For the text-containing cell, return its midpoint in [X, Y] coordinate format. 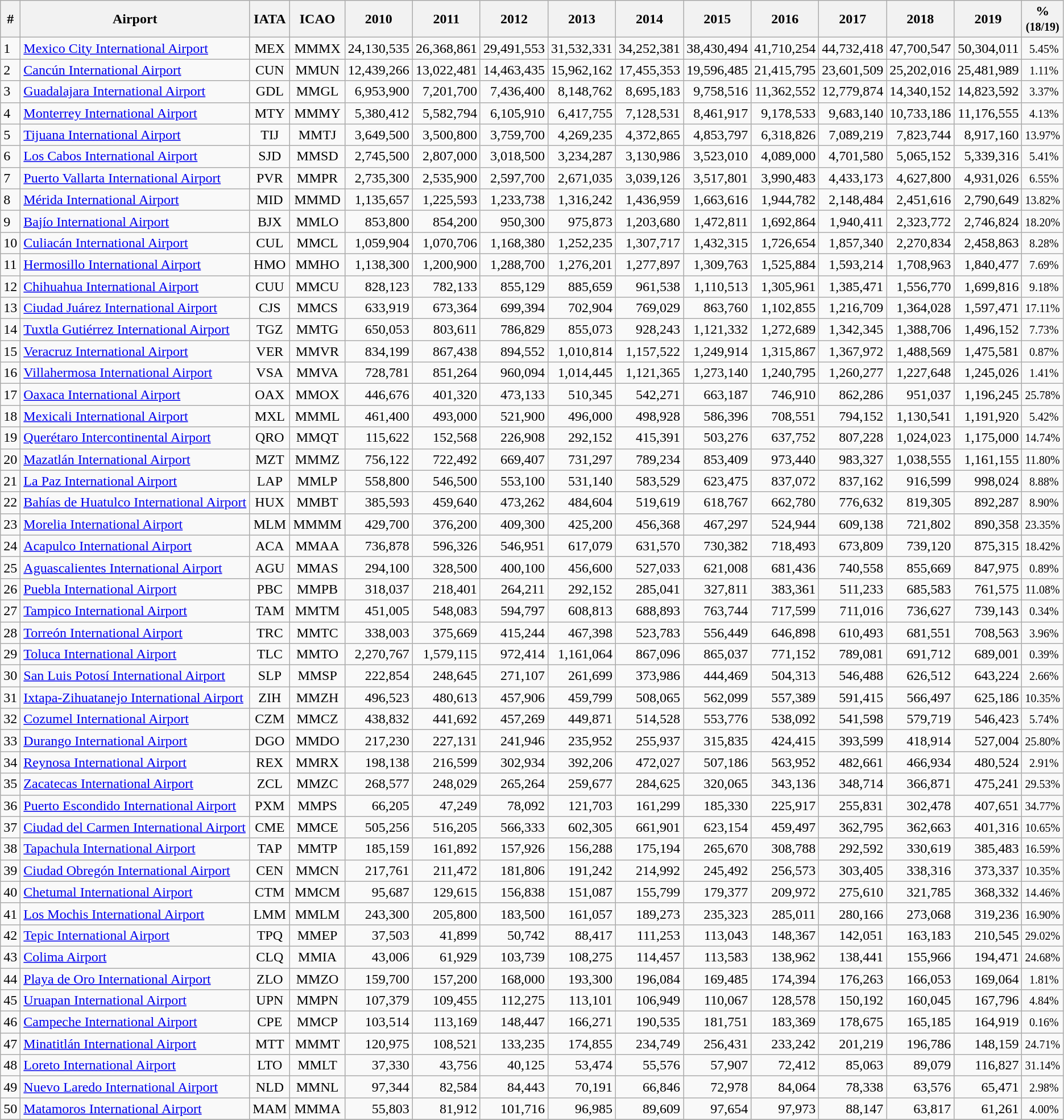
302,478 [920, 806]
461,400 [379, 416]
MMTC [317, 633]
10 [10, 243]
Puerto Vallarta International Airport [135, 178]
558,800 [379, 481]
1,121,332 [718, 330]
8 [10, 200]
IATA [270, 19]
157,200 [446, 978]
519,619 [649, 503]
2011 [446, 19]
2018 [920, 19]
1,200,900 [446, 264]
Mazatlán International Airport [135, 459]
376,200 [446, 524]
0.39% [1043, 654]
151,087 [581, 892]
3,649,500 [379, 135]
112,275 [514, 1001]
78,338 [853, 1087]
MMZH [317, 698]
Playa de Oro International Airport [135, 978]
1,663,616 [718, 200]
22 [10, 503]
11,362,552 [785, 92]
609,138 [853, 524]
150,192 [853, 1001]
2017 [853, 19]
457,269 [514, 719]
5.42% [1043, 416]
MMML [317, 416]
Reynosa International Airport [135, 762]
189,273 [649, 914]
736,627 [920, 611]
14.74% [1043, 438]
SLP [270, 676]
160,045 [920, 1001]
111,253 [649, 935]
1,488,569 [920, 351]
265,264 [514, 784]
717,599 [785, 611]
0.16% [1043, 1022]
97,654 [718, 1109]
13,022,481 [446, 70]
415,391 [649, 438]
3,517,801 [718, 178]
373,337 [988, 870]
190,535 [649, 1022]
538,092 [785, 719]
368,332 [988, 892]
1,225,593 [446, 200]
103,739 [514, 957]
2,148,484 [853, 200]
148,447 [514, 1022]
255,937 [649, 741]
1,316,242 [581, 200]
72,978 [718, 1087]
47,700,547 [920, 48]
9 [10, 221]
MMQT [317, 438]
510,345 [581, 395]
3,039,126 [649, 178]
Ixtapa-Zihuatanejo International Airport [135, 698]
259,677 [581, 784]
181,751 [718, 1022]
761,575 [988, 589]
2019 [988, 19]
507,186 [718, 762]
2,746,824 [988, 221]
12,439,266 [379, 70]
13.82% [1043, 200]
31 [10, 698]
2010 [379, 19]
MMCP [317, 1022]
Torreón International Airport [135, 633]
166,053 [920, 978]
255,831 [853, 806]
702,904 [581, 308]
120,975 [379, 1044]
1,024,023 [920, 438]
34.77% [1043, 806]
320,065 [718, 784]
3,018,500 [514, 156]
415,244 [514, 633]
1.11% [1043, 70]
CEN [270, 870]
Airport [135, 19]
15,962,162 [581, 70]
Puerto Escondido International Airport [135, 806]
837,072 [785, 481]
1,367,972 [853, 351]
786,829 [514, 330]
739,120 [920, 546]
218,401 [446, 589]
4,269,235 [581, 135]
1,288,700 [514, 264]
424,415 [785, 741]
168,000 [514, 978]
VSA [270, 373]
Hermosillo International Airport [135, 264]
1,840,477 [988, 264]
MMSP [317, 676]
15 [10, 351]
853,800 [379, 221]
Tijuana International Airport [135, 135]
MID [270, 200]
167,796 [988, 1001]
61,929 [446, 957]
ZCL [270, 784]
MMCS [317, 308]
MZT [270, 459]
516,205 [446, 827]
618,767 [718, 503]
746,910 [785, 395]
457,906 [514, 698]
633,919 [379, 308]
ACA [270, 546]
847,975 [988, 567]
41,710,254 [785, 48]
11.80% [1043, 459]
Toluca International Airport [135, 654]
Tuxtla Gutiérrez International Airport [135, 330]
1,364,028 [920, 308]
6,318,826 [785, 135]
4,433,173 [853, 178]
ICAO [317, 19]
1,227,648 [920, 373]
3,130,986 [649, 156]
29 [10, 654]
MMLP [317, 481]
MMMZ [317, 459]
484,604 [581, 503]
508,065 [649, 698]
961,538 [649, 286]
55,576 [649, 1065]
1,138,300 [379, 264]
739,143 [988, 611]
319,236 [988, 914]
201,219 [853, 1044]
853,409 [718, 459]
34,252,381 [649, 48]
Zacatecas International Airport [135, 784]
1,059,904 [379, 243]
29.53% [1043, 784]
4,701,580 [853, 156]
562,099 [718, 698]
183,369 [785, 1022]
557,389 [785, 698]
MMMY [317, 113]
1,233,738 [514, 200]
854,200 [446, 221]
459,640 [446, 503]
459,799 [581, 698]
527,004 [988, 741]
31.14% [1043, 1065]
MMCL [317, 243]
892,287 [988, 503]
Nuevo Laredo International Airport [135, 1087]
5,582,794 [446, 113]
217,230 [379, 741]
771,152 [785, 654]
708,563 [988, 633]
30 [10, 676]
972,414 [514, 654]
61,261 [988, 1109]
142,051 [853, 935]
LAP [270, 481]
1,305,961 [785, 286]
1,252,235 [581, 243]
807,228 [853, 438]
ZLO [270, 978]
114,457 [649, 957]
MTY [270, 113]
%(18/19) [1043, 19]
594,797 [514, 611]
681,551 [920, 633]
PXM [270, 806]
65,471 [988, 1087]
1,014,445 [581, 373]
1,110,513 [718, 286]
863,760 [718, 308]
5,380,412 [379, 113]
689,001 [988, 654]
19 [10, 438]
1,102,855 [785, 308]
1,579,115 [446, 654]
1,191,920 [988, 416]
521,900 [514, 416]
1,699,816 [988, 286]
691,712 [920, 654]
6,105,910 [514, 113]
3,990,483 [785, 178]
2.91% [1043, 762]
1,597,471 [988, 308]
40 [10, 892]
MMDO [317, 741]
23 [10, 524]
148,367 [785, 935]
110,067 [718, 1001]
728,781 [379, 373]
928,243 [649, 330]
Loreto International Airport [135, 1065]
271,107 [514, 676]
467,398 [581, 633]
Durango International Airport [135, 741]
23,601,509 [853, 70]
Querétaro Intercontinental Airport [135, 438]
Bahías de Huatulco International Airport [135, 503]
789,081 [853, 654]
2013 [581, 19]
1.81% [1043, 978]
1,130,541 [920, 416]
851,264 [446, 373]
159,700 [379, 978]
736,878 [379, 546]
493,000 [446, 416]
8.28% [1043, 243]
321,785 [920, 892]
2,451,616 [920, 200]
5,339,316 [988, 156]
241,946 [514, 741]
18 [10, 416]
248,029 [446, 784]
302,934 [514, 762]
245,492 [718, 870]
5.74% [1043, 719]
MMLM [317, 914]
Minatitlán International Airport [135, 1044]
4,372,865 [649, 135]
7,089,219 [853, 135]
107,379 [379, 1001]
1,196,245 [988, 395]
556,449 [718, 633]
385,593 [379, 503]
66,846 [649, 1087]
318,037 [379, 589]
1,203,680 [649, 221]
21 [10, 481]
2,270,834 [920, 243]
169,485 [718, 978]
MMMX [317, 48]
Ciudad Obregón International Airport [135, 870]
PBC [270, 589]
6,953,900 [379, 92]
ZIH [270, 698]
400,100 [514, 567]
718,493 [785, 546]
50,742 [514, 935]
243,300 [379, 914]
1,273,140 [718, 373]
1,135,657 [379, 200]
23.35% [1043, 524]
2012 [514, 19]
8,917,160 [988, 135]
LMM [270, 914]
1,593,214 [853, 264]
24 [10, 546]
97,344 [379, 1087]
4.13% [1043, 113]
11,176,555 [988, 113]
133,235 [514, 1044]
63,817 [920, 1109]
13.97% [1043, 135]
828,123 [379, 286]
Acapulco International Airport [135, 546]
MMZO [317, 978]
631,570 [649, 546]
26 [10, 589]
MMZC [317, 784]
1,276,201 [581, 264]
101,716 [514, 1109]
449,871 [581, 719]
9,683,140 [853, 113]
1,556,770 [920, 286]
222,854 [379, 676]
451,005 [379, 611]
CLQ [270, 957]
47 [10, 1044]
214,992 [649, 870]
4,089,000 [785, 156]
Morelia International Airport [135, 524]
Cancún International Airport [135, 70]
623,154 [718, 827]
174,394 [785, 978]
6.55% [1043, 178]
890,358 [988, 524]
156,838 [514, 892]
169,064 [988, 978]
UPN [270, 1001]
626,512 [920, 676]
37 [10, 827]
50 [10, 1109]
256,573 [785, 870]
496,523 [379, 698]
268,577 [379, 784]
181,806 [514, 870]
756,122 [379, 459]
20 [10, 459]
Puebla International Airport [135, 589]
REX [270, 762]
407,651 [988, 806]
1,121,365 [649, 373]
49 [10, 1087]
496,000 [581, 416]
1,940,411 [853, 221]
Campeche International Airport [135, 1022]
CZM [270, 719]
37,330 [379, 1065]
3.96% [1043, 633]
8.88% [1043, 481]
586,396 [718, 416]
16 [10, 373]
198,138 [379, 762]
CJS [270, 308]
383,361 [785, 589]
178,675 [853, 1022]
109,455 [446, 1001]
128,578 [785, 1001]
MMAS [317, 567]
MMCN [317, 870]
MMMT [317, 1044]
Monterrey International Airport [135, 113]
Mérida International Airport [135, 200]
546,423 [988, 719]
7,128,531 [649, 113]
14,823,592 [988, 92]
MAM [270, 1109]
12 [10, 286]
7 [10, 178]
1,307,717 [649, 243]
227,131 [446, 741]
TAP [270, 849]
498,928 [649, 416]
3,759,700 [514, 135]
960,094 [514, 373]
TGZ [270, 330]
19,596,485 [718, 70]
1,525,884 [785, 264]
401,316 [988, 827]
CME [270, 827]
121,703 [581, 806]
GDL [270, 92]
CUU [270, 286]
5 [10, 135]
234,749 [649, 1044]
1,157,522 [649, 351]
834,199 [379, 351]
264,211 [514, 589]
998,024 [988, 481]
12,779,874 [853, 92]
Veracruz International Airport [135, 351]
152,568 [446, 438]
1,161,064 [581, 654]
Cozumel International Airport [135, 719]
TPQ [270, 935]
46 [10, 1022]
546,951 [514, 546]
MXL [270, 416]
164,919 [988, 1022]
446,676 [379, 395]
155,966 [920, 957]
13 [10, 308]
475,241 [988, 784]
514,528 [649, 719]
875,315 [988, 546]
273,068 [920, 914]
480,613 [446, 698]
542,271 [649, 395]
MMCM [317, 892]
MMAA [317, 546]
393,599 [853, 741]
81,912 [446, 1109]
10.65% [1043, 827]
MMPR [317, 178]
25,481,989 [988, 70]
Oaxaca International Airport [135, 395]
9.18% [1043, 286]
2.98% [1043, 1087]
1,432,315 [718, 243]
PVR [270, 178]
33 [10, 741]
563,952 [785, 762]
708,551 [785, 416]
MMRX [317, 762]
96,985 [581, 1109]
175,194 [649, 849]
531,140 [581, 481]
275,610 [853, 892]
25.78% [1043, 395]
669,407 [514, 459]
248,645 [446, 676]
1 [10, 48]
1,385,471 [853, 286]
Villahermosa International Airport [135, 373]
DGO [270, 741]
MMTG [317, 330]
TRC [270, 633]
72,412 [785, 1065]
25 [10, 567]
610,493 [853, 633]
673,809 [853, 546]
43 [10, 957]
2016 [785, 19]
179,377 [718, 892]
21,415,795 [785, 70]
472,027 [649, 762]
165,185 [920, 1022]
32 [10, 719]
161,057 [581, 914]
106,949 [649, 1001]
473,133 [514, 395]
MMUN [317, 70]
1,475,581 [988, 351]
MMCE [317, 827]
524,944 [785, 524]
191,242 [581, 870]
MMGL [317, 92]
210,545 [988, 935]
48 [10, 1065]
MMMA [317, 1109]
211,472 [446, 870]
226,908 [514, 438]
429,700 [379, 524]
789,234 [649, 459]
1,496,152 [988, 330]
4,627,800 [920, 178]
193,300 [581, 978]
602,305 [581, 827]
157,926 [514, 849]
43,006 [379, 957]
591,415 [853, 698]
456,600 [581, 567]
MMHO [317, 264]
459,497 [785, 827]
444,469 [718, 676]
2,597,700 [514, 178]
916,599 [920, 481]
Colima Airport [135, 957]
315,835 [718, 741]
280,166 [853, 914]
Ciudad Juárez International Airport [135, 308]
TIJ [270, 135]
566,497 [920, 698]
205,800 [446, 914]
84,064 [785, 1087]
MMBT [317, 503]
362,663 [920, 827]
161,299 [649, 806]
116,827 [988, 1065]
2,735,300 [379, 178]
375,669 [446, 633]
39 [10, 870]
482,661 [853, 762]
328,500 [446, 567]
24,130,535 [379, 48]
MMPN [317, 1001]
MMEP [317, 935]
803,611 [446, 330]
55,803 [379, 1109]
11.08% [1043, 589]
2,671,035 [581, 178]
2,270,767 [379, 654]
SJD [270, 156]
VER [270, 351]
1,277,897 [649, 264]
14 [10, 330]
194,471 [988, 957]
438,832 [379, 719]
17,455,353 [649, 70]
0.34% [1043, 611]
Los Cabos International Airport [135, 156]
740,558 [853, 567]
138,441 [853, 957]
950,300 [514, 221]
163,183 [920, 935]
38,430,494 [718, 48]
89,609 [649, 1109]
699,394 [514, 308]
Aguascalientes International Airport [135, 567]
113,043 [718, 935]
233,242 [785, 1044]
855,129 [514, 286]
Mexicali International Airport [135, 416]
17 [10, 395]
196,786 [920, 1044]
148,159 [988, 1044]
8,461,917 [718, 113]
303,405 [853, 870]
57,907 [718, 1065]
CUN [270, 70]
CTM [270, 892]
Los Mochis International Airport [135, 914]
1,436,959 [649, 200]
794,152 [853, 416]
10,733,186 [920, 113]
113,169 [446, 1022]
MLM [270, 524]
523,783 [649, 633]
43,756 [446, 1065]
1,944,782 [785, 200]
392,206 [581, 762]
2,458,863 [988, 243]
225,917 [785, 806]
37,503 [379, 935]
28 [10, 633]
1,388,706 [920, 330]
MMLO [317, 221]
216,599 [446, 762]
41,899 [446, 935]
7.73% [1043, 330]
108,275 [581, 957]
41 [10, 914]
183,500 [514, 914]
473,262 [514, 503]
3.37% [1043, 92]
769,029 [649, 308]
256,431 [718, 1044]
25.80% [1043, 741]
Bajío International Airport [135, 221]
31,532,331 [581, 48]
88,147 [853, 1109]
BJX [270, 221]
265,670 [718, 849]
97,973 [785, 1109]
2,745,500 [379, 156]
36 [10, 806]
156,288 [581, 849]
511,233 [853, 589]
QRO [270, 438]
546,488 [853, 676]
88,417 [581, 935]
327,811 [718, 589]
27 [10, 611]
6 [10, 156]
14,463,435 [514, 70]
366,871 [920, 784]
Chihuahua International Airport [135, 286]
53,474 [581, 1065]
176,263 [853, 978]
138,962 [785, 957]
Ciudad del Carmen International Airport [135, 827]
44 [10, 978]
40,125 [514, 1065]
711,016 [853, 611]
113,101 [581, 1001]
82,584 [446, 1087]
47,249 [446, 806]
166,271 [581, 1022]
1,309,763 [718, 264]
3,234,287 [581, 156]
975,873 [581, 221]
527,033 [649, 567]
16.90% [1043, 914]
294,100 [379, 567]
418,914 [920, 741]
18.42% [1043, 546]
MMSD [317, 156]
MMIA [317, 957]
Uruapan International Airport [135, 1001]
261,699 [581, 676]
MMOX [317, 395]
AGU [270, 567]
MMCU [317, 286]
441,692 [446, 719]
4,931,026 [988, 178]
235,952 [581, 741]
14.46% [1043, 892]
38 [10, 849]
MMPB [317, 589]
1,249,914 [718, 351]
103,514 [379, 1022]
29,491,553 [514, 48]
5,065,152 [920, 156]
MMMD [317, 200]
2,323,772 [920, 221]
1,175,000 [988, 438]
621,008 [718, 567]
5.41% [1043, 156]
579,719 [920, 719]
Tapachula International Airport [135, 849]
185,330 [718, 806]
566,333 [514, 827]
284,625 [649, 784]
2 [10, 70]
1,342,345 [853, 330]
# [10, 19]
330,619 [920, 849]
MMPS [317, 806]
763,744 [718, 611]
Tampico International Airport [135, 611]
548,083 [446, 611]
865,037 [718, 654]
1,472,811 [718, 221]
1,038,555 [920, 459]
583,529 [649, 481]
0.87% [1043, 351]
608,813 [581, 611]
16.59% [1043, 849]
3,523,010 [718, 156]
29.02% [1043, 935]
617,079 [581, 546]
35 [10, 784]
643,224 [988, 676]
504,313 [785, 676]
MEX [270, 48]
2014 [649, 19]
362,795 [853, 827]
185,159 [379, 849]
685,583 [920, 589]
409,300 [514, 524]
11 [10, 264]
MMNL [317, 1087]
66,205 [379, 806]
129,615 [446, 892]
17.11% [1043, 308]
8,148,762 [581, 92]
663,187 [718, 395]
34 [10, 762]
OAX [270, 395]
174,855 [581, 1044]
CPE [270, 1022]
401,320 [446, 395]
95,687 [379, 892]
85,063 [853, 1065]
456,368 [649, 524]
MMVA [317, 373]
7,436,400 [514, 92]
2,807,000 [446, 156]
Mexico City International Airport [135, 48]
84,443 [514, 1087]
Tepic International Airport [135, 935]
42 [10, 935]
1,240,795 [785, 373]
1,161,155 [988, 459]
855,669 [920, 567]
6,417,755 [581, 113]
78,092 [514, 806]
637,752 [785, 438]
CUL [270, 243]
855,073 [581, 330]
1,315,867 [785, 351]
553,776 [718, 719]
0.89% [1043, 567]
646,898 [785, 633]
2,535,900 [446, 178]
4,853,797 [718, 135]
662,780 [785, 503]
505,256 [379, 827]
862,286 [853, 395]
MMTM [317, 611]
661,901 [649, 827]
45 [10, 1001]
70,191 [581, 1087]
MMMM [317, 524]
24.68% [1043, 957]
Matamoros International Airport [135, 1109]
837,162 [853, 481]
2.66% [1043, 676]
466,934 [920, 762]
951,037 [920, 395]
894,552 [514, 351]
385,483 [988, 849]
115,622 [379, 438]
343,136 [785, 784]
196,084 [649, 978]
155,799 [649, 892]
1,708,963 [920, 264]
9,178,533 [785, 113]
596,326 [446, 546]
1.41% [1043, 373]
285,041 [649, 589]
292,592 [853, 849]
285,011 [785, 914]
La Paz International Airport [135, 481]
425,200 [581, 524]
4 [10, 113]
7,201,700 [446, 92]
HUX [270, 503]
Chetumal International Airport [135, 892]
688,893 [649, 611]
San Luis Potosí International Airport [135, 676]
63,576 [920, 1087]
983,327 [853, 459]
MMLT [317, 1065]
1,692,864 [785, 221]
553,100 [514, 481]
541,598 [853, 719]
348,714 [853, 784]
8,695,183 [649, 92]
44,732,418 [853, 48]
2,790,649 [988, 200]
681,436 [785, 567]
673,364 [446, 308]
MMTO [317, 654]
1,010,814 [581, 351]
MMTP [317, 849]
18.20% [1043, 221]
973,440 [785, 459]
867,096 [649, 654]
730,382 [718, 546]
1,070,706 [446, 243]
TAM [270, 611]
161,892 [446, 849]
14,340,152 [920, 92]
867,438 [446, 351]
782,133 [446, 286]
776,632 [853, 503]
3,500,800 [446, 135]
731,297 [581, 459]
Culiacán International Airport [135, 243]
113,583 [718, 957]
MMVR [317, 351]
209,972 [785, 892]
503,276 [718, 438]
338,003 [379, 633]
480,524 [988, 762]
HMO [270, 264]
1,168,380 [514, 243]
467,297 [718, 524]
1,245,026 [988, 373]
4.00% [1043, 1109]
721,802 [920, 524]
1,272,689 [785, 330]
MMCZ [317, 719]
3 [10, 92]
4.84% [1043, 1001]
5.45% [1043, 48]
623,475 [718, 481]
2015 [718, 19]
25,202,016 [920, 70]
Guadalajara International Airport [135, 92]
TLC [270, 654]
108,521 [446, 1044]
NLD [270, 1087]
235,323 [718, 914]
26,368,861 [446, 48]
LTO [270, 1065]
308,788 [785, 849]
9,758,516 [718, 92]
1,216,709 [853, 308]
338,316 [920, 870]
373,986 [649, 676]
217,761 [379, 870]
1,726,654 [785, 243]
8.90% [1043, 503]
MMTJ [317, 135]
MTT [270, 1044]
7.69% [1043, 264]
24.71% [1043, 1044]
546,500 [446, 481]
50,304,011 [988, 48]
625,186 [988, 698]
885,659 [581, 286]
722,492 [446, 459]
1,260,277 [853, 373]
819,305 [920, 503]
89,079 [920, 1065]
7,823,744 [920, 135]
1,857,340 [853, 243]
650,053 [379, 330]
